Scan for the cell matching the given text and deliver its (x, y) coordinate at center. 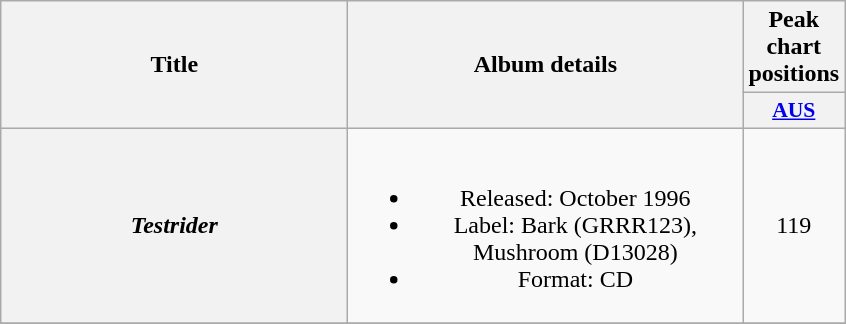
AUS (794, 111)
Testrider (174, 225)
Peak chart positions (794, 47)
Album details (546, 65)
Released: October 1996Label: Bark (GRRR123), Mushroom (D13028)Format: CD (546, 225)
119 (794, 225)
Title (174, 65)
